For the text-containing cell, return its midpoint in [x, y] coordinate format. 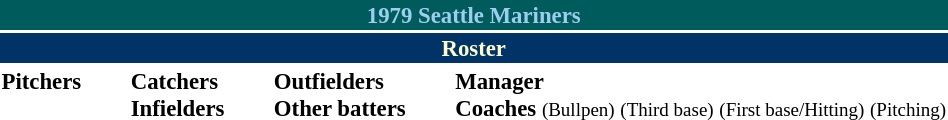
Roster [474, 48]
1979 Seattle Mariners [474, 15]
